Detect which cell encompasses the target text, then output its (x, y) center coordinate. 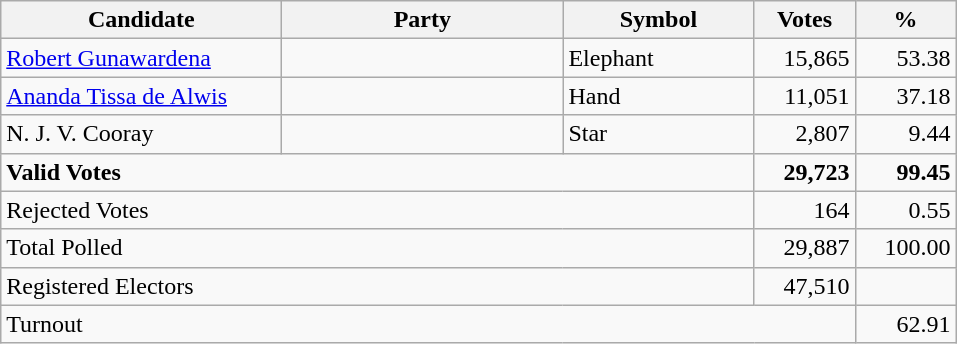
Star (658, 134)
29,723 (804, 172)
Rejected Votes (378, 210)
37.18 (906, 96)
15,865 (804, 58)
Total Polled (378, 248)
0.55 (906, 210)
Symbol (658, 20)
Hand (658, 96)
Valid Votes (378, 172)
62.91 (906, 324)
53.38 (906, 58)
47,510 (804, 286)
Turnout (428, 324)
Elephant (658, 58)
100.00 (906, 248)
Robert Gunawardena (142, 58)
Candidate (142, 20)
11,051 (804, 96)
2,807 (804, 134)
N. J. V. Cooray (142, 134)
Ananda Tissa de Alwis (142, 96)
29,887 (804, 248)
9.44 (906, 134)
164 (804, 210)
99.45 (906, 172)
% (906, 20)
Party (422, 20)
Registered Electors (378, 286)
Votes (804, 20)
